Return the (X, Y) coordinate for the center point of the cell that contains the specified text.  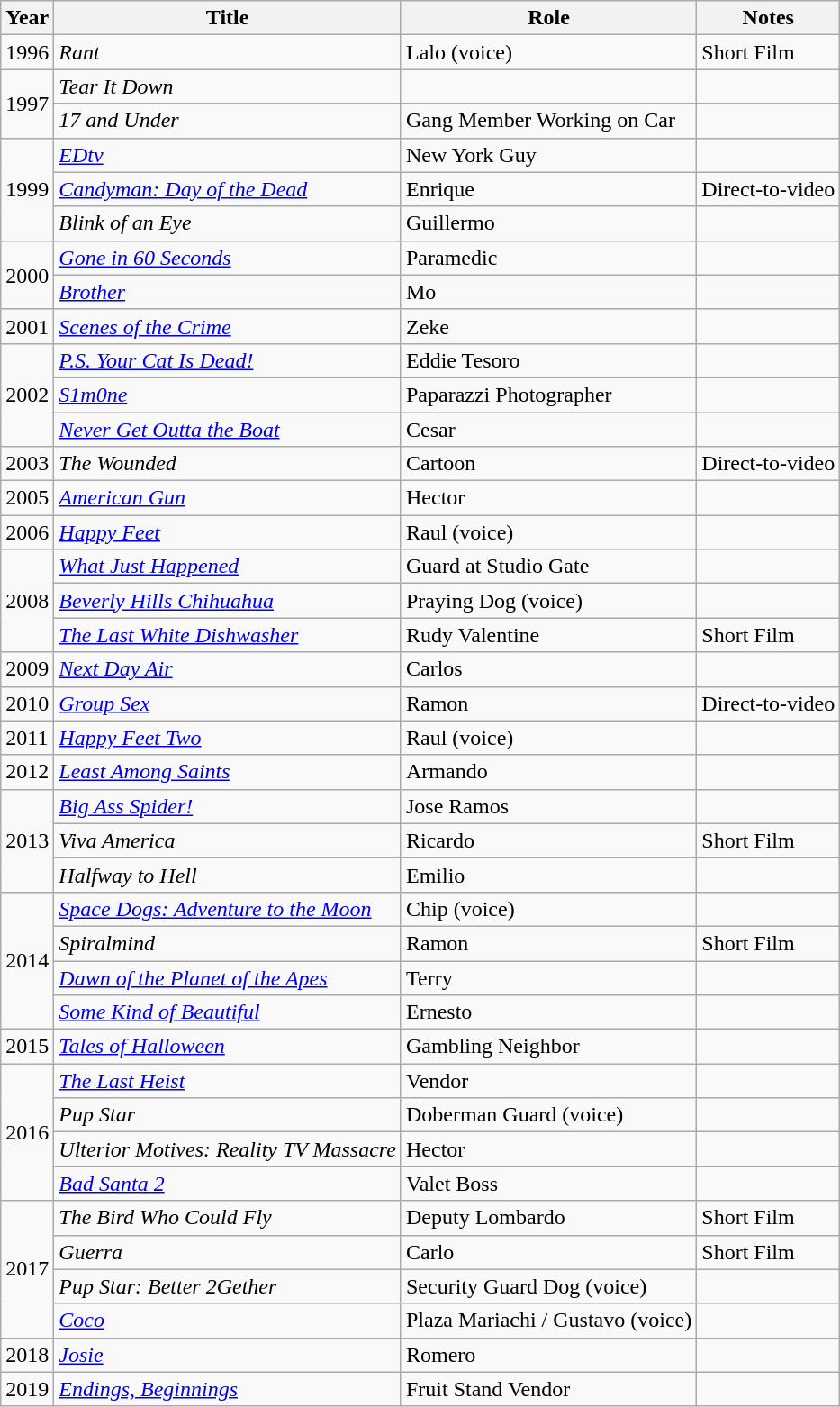
Tear It Down (228, 86)
Fruit Stand Vendor (548, 1389)
2013 (27, 840)
Viva America (228, 840)
Carlos (548, 669)
EDtv (228, 155)
Pup Star: Better 2Gether (228, 1286)
Enrique (548, 189)
The Last Heist (228, 1081)
Doberman Guard (voice) (548, 1115)
2010 (27, 703)
Ulterior Motives: Reality TV Massacre (228, 1149)
Coco (228, 1321)
Dawn of the Planet of the Apes (228, 977)
Cartoon (548, 464)
Armando (548, 772)
Beverly Hills Chihuahua (228, 601)
Group Sex (228, 703)
Paramedic (548, 258)
2019 (27, 1389)
P.S. Your Cat Is Dead! (228, 360)
Endings, Beginnings (228, 1389)
Security Guard Dog (voice) (548, 1286)
1997 (27, 104)
Valet Boss (548, 1184)
Some Kind of Beautiful (228, 1012)
Emilio (548, 875)
Least Among Saints (228, 772)
17 and Under (228, 121)
Spiralmind (228, 943)
2008 (27, 601)
2002 (27, 395)
2006 (27, 532)
Deputy Lombardo (548, 1218)
New York Guy (548, 155)
2014 (27, 960)
Halfway to Hell (228, 875)
1996 (27, 52)
The Bird Who Could Fly (228, 1218)
Happy Feet Two (228, 738)
2016 (27, 1132)
Gambling Neighbor (548, 1047)
Rant (228, 52)
S1m0ne (228, 395)
Bad Santa 2 (228, 1184)
Romero (548, 1355)
Happy Feet (228, 532)
Space Dogs: Adventure to the Moon (228, 909)
Guillermo (548, 223)
Blink of an Eye (228, 223)
Lalo (voice) (548, 52)
2012 (27, 772)
Candyman: Day of the Dead (228, 189)
Jose Ramos (548, 806)
Big Ass Spider! (228, 806)
What Just Happened (228, 567)
Chip (voice) (548, 909)
2017 (27, 1269)
2005 (27, 498)
Praying Dog (voice) (548, 601)
Carlo (548, 1252)
Zeke (548, 326)
Tales of Halloween (228, 1047)
Guard at Studio Gate (548, 567)
Title (228, 18)
The Last White Dishwasher (228, 635)
2011 (27, 738)
Brother (228, 292)
Ernesto (548, 1012)
Vendor (548, 1081)
Terry (548, 977)
2018 (27, 1355)
Cesar (548, 430)
Paparazzi Photographer (548, 395)
Notes (769, 18)
2009 (27, 669)
Year (27, 18)
Josie (228, 1355)
Ricardo (548, 840)
Eddie Tesoro (548, 360)
2015 (27, 1047)
Pup Star (228, 1115)
Gone in 60 Seconds (228, 258)
2000 (27, 275)
Next Day Air (228, 669)
2001 (27, 326)
1999 (27, 189)
2003 (27, 464)
Rudy Valentine (548, 635)
Plaza Mariachi / Gustavo (voice) (548, 1321)
American Gun (228, 498)
Scenes of the Crime (228, 326)
Gang Member Working on Car (548, 121)
Never Get Outta the Boat (228, 430)
Role (548, 18)
The Wounded (228, 464)
Mo (548, 292)
Guerra (228, 1252)
